Determine the [x, y] coordinate at the center of the cell enclosing the given text.  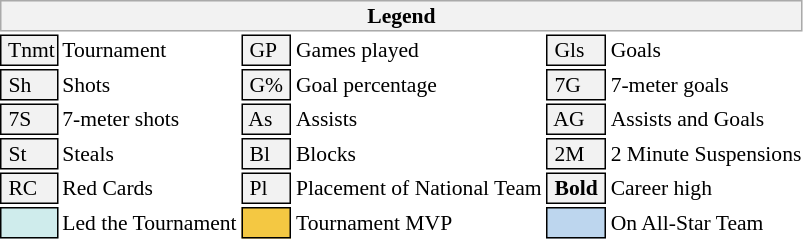
Games played [418, 50]
GP [266, 50]
Tournament [150, 50]
Pl [266, 188]
7-meter goals [706, 85]
Sh [29, 85]
7S [29, 120]
Shots [150, 85]
Career high [706, 188]
As [266, 120]
Tnmt [29, 50]
Bl [266, 154]
Assists [418, 120]
On All-Star Team [706, 223]
Goals [706, 50]
Led the Tournament [150, 223]
7G [576, 85]
Steals [150, 154]
2M [576, 154]
RC [29, 188]
Tournament MVP [418, 223]
2 Minute Suspensions [706, 154]
St [29, 154]
7-meter shots [150, 120]
Red Cards [150, 188]
G% [266, 85]
Placement of National Team [418, 188]
Blocks [418, 154]
AG [576, 120]
Assists and Goals [706, 120]
Gls [576, 50]
Bold [576, 188]
Goal percentage [418, 85]
Legend [402, 16]
